Extract the (X, Y) coordinate from the center of the cell holding the provided text.  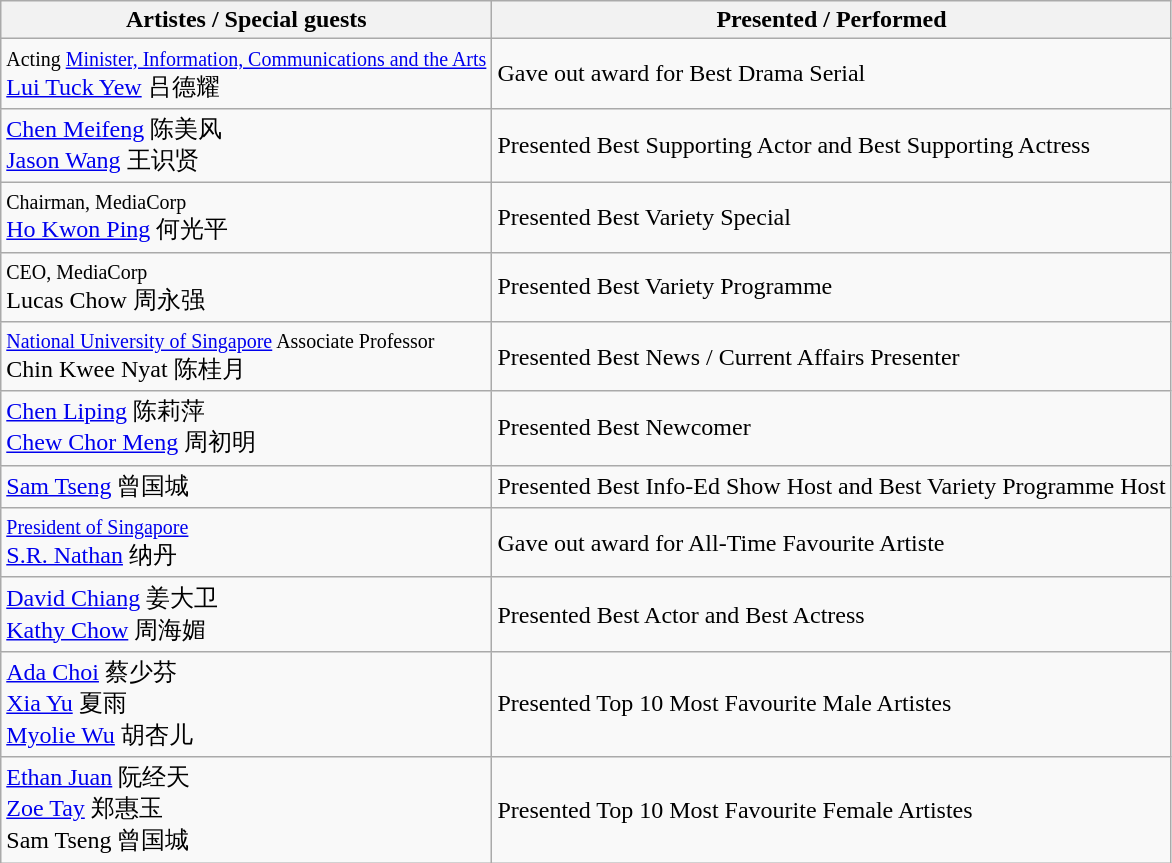
Presented Best Variety Special (832, 217)
National University of Singapore Associate ProfessorChin Kwee Nyat 陈桂月 (246, 357)
Presented Best Newcomer (832, 428)
Chairman, MediaCorpHo Kwon Ping 何光平 (246, 217)
President of SingaporeS.R. Nathan 纳丹 (246, 543)
Ethan Juan 阮经天Zoe Tay 郑惠玉Sam Tseng 曾国城 (246, 810)
Acting Minister, Information, Communications and the ArtsLui Tuck Yew 吕德耀 (246, 74)
CEO, MediaCorpLucas Chow 周永强 (246, 287)
Presented / Performed (832, 20)
Presented Best Info-Ed Show Host and Best Variety Programme Host (832, 486)
Presented Top 10 Most Favourite Female Artistes (832, 810)
Chen Liping 陈莉萍Chew Chor Meng 周初明 (246, 428)
Presented Best Actor and Best Actress (832, 614)
Sam Tseng 曾国城 (246, 486)
Ada Choi 蔡少芬Xia Yu 夏雨Myolie Wu 胡杏儿 (246, 704)
Presented Top 10 Most Favourite Male Artistes (832, 704)
Presented Best Variety Programme (832, 287)
Gave out award for All-Time Favourite Artiste (832, 543)
David Chiang 姜大卫Kathy Chow 周海媚 (246, 614)
Gave out award for Best Drama Serial (832, 74)
Chen Meifeng 陈美风Jason Wang 王识贤 (246, 145)
Presented Best Supporting Actor and Best Supporting Actress (832, 145)
Presented Best News / Current Affairs Presenter (832, 357)
Artistes / Special guests (246, 20)
